From the cell containing the given text, extract its center point as (X, Y) coordinate. 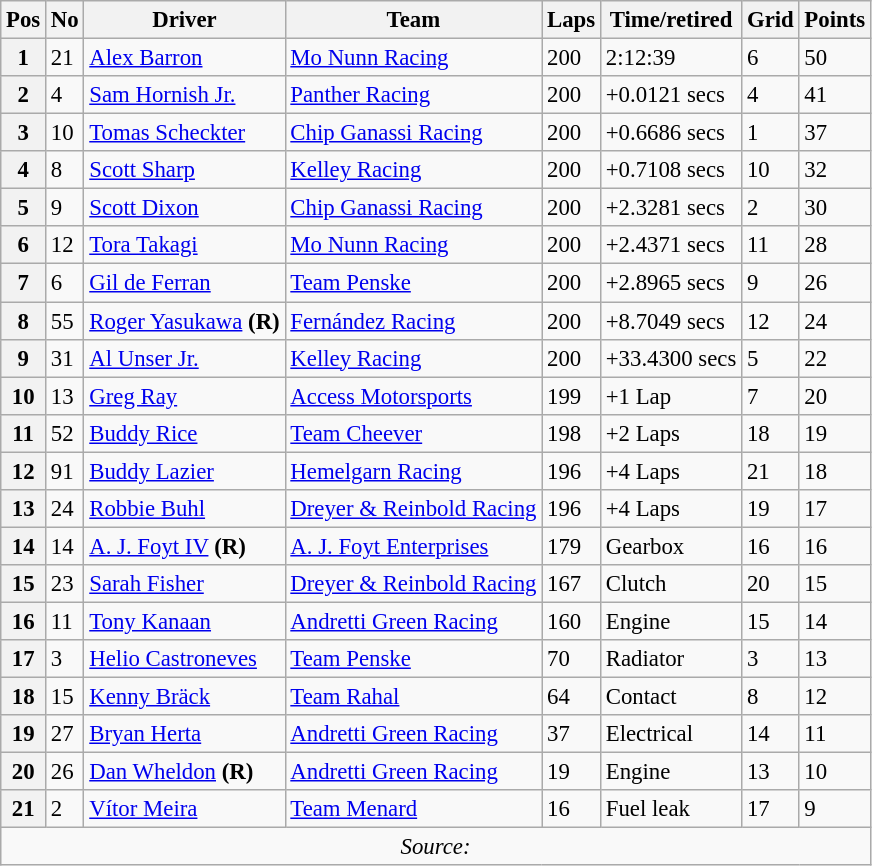
Team Cheever (414, 433)
Tomas Scheckter (184, 133)
Tony Kanaan (184, 621)
Team Rahal (414, 697)
198 (572, 433)
Sam Hornish Jr. (184, 95)
+8.7049 secs (670, 321)
Gil de Ferran (184, 283)
+2 Laps (670, 433)
Clutch (670, 584)
Alex Barron (184, 58)
Buddy Lazier (184, 471)
No (65, 20)
55 (65, 321)
Dan Wheldon (R) (184, 772)
Team Menard (414, 809)
50 (834, 58)
Greg Ray (184, 396)
Contact (670, 697)
41 (834, 95)
+1 Lap (670, 396)
28 (834, 245)
+2.4371 secs (670, 245)
Roger Yasukawa (R) (184, 321)
2:12:39 (670, 58)
Laps (572, 20)
52 (65, 433)
Points (834, 20)
179 (572, 546)
Time/retired (670, 20)
199 (572, 396)
Kenny Bräck (184, 697)
Fuel leak (670, 809)
Fernández Racing (414, 321)
Vítor Meira (184, 809)
32 (834, 170)
Team (414, 20)
Gearbox (670, 546)
70 (572, 659)
Sarah Fisher (184, 584)
Grid (770, 20)
Helio Castroneves (184, 659)
Bryan Herta (184, 734)
Robbie Buhl (184, 509)
27 (65, 734)
Scott Dixon (184, 208)
Pos (24, 20)
Electrical (670, 734)
Al Unser Jr. (184, 358)
A. J. Foyt IV (R) (184, 546)
A. J. Foyt Enterprises (414, 546)
Tora Takagi (184, 245)
+0.7108 secs (670, 170)
Scott Sharp (184, 170)
+0.0121 secs (670, 95)
Source: (436, 847)
160 (572, 621)
+33.4300 secs (670, 358)
Panther Racing (414, 95)
22 (834, 358)
Radiator (670, 659)
30 (834, 208)
64 (572, 697)
31 (65, 358)
91 (65, 471)
+0.6686 secs (670, 133)
167 (572, 584)
Driver (184, 20)
+2.8965 secs (670, 283)
+2.3281 secs (670, 208)
Access Motorsports (414, 396)
Buddy Rice (184, 433)
23 (65, 584)
Hemelgarn Racing (414, 471)
